Identify which cell holds the provided text, then report its (x, y) central coordinate. 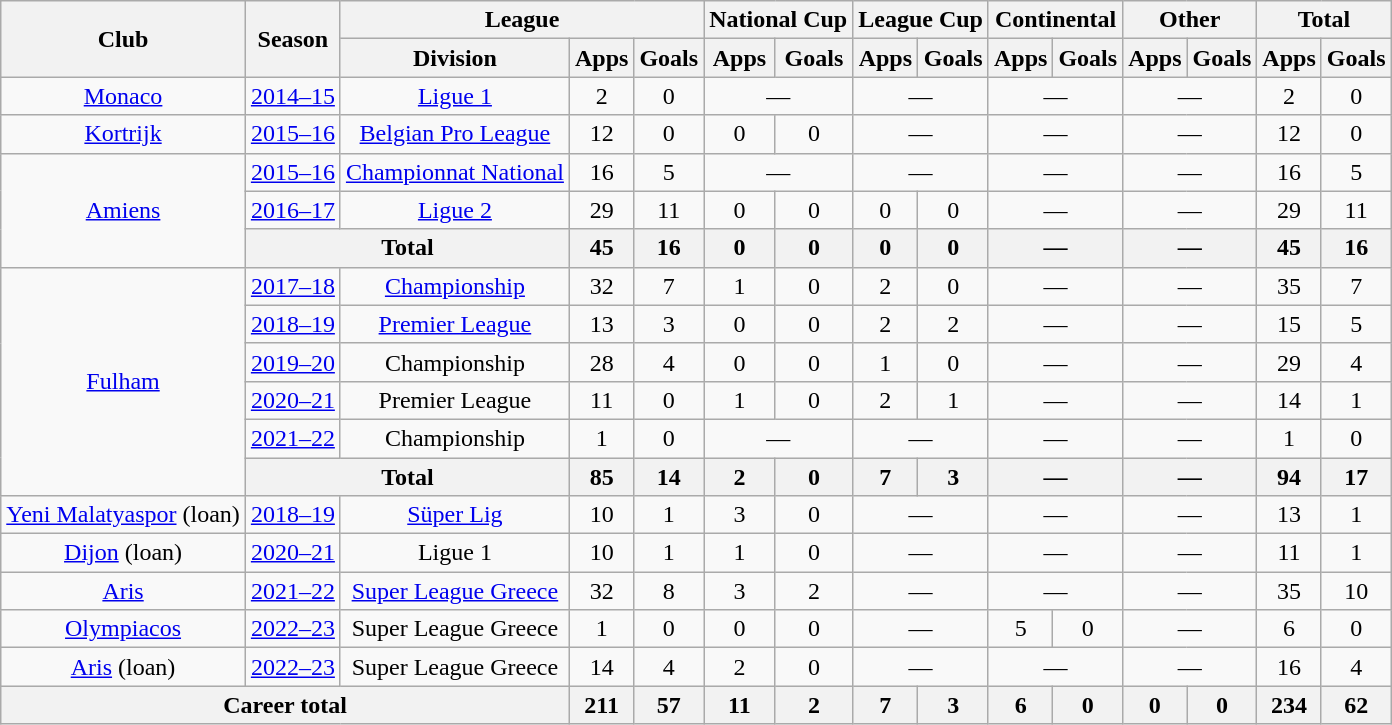
Continental (1055, 20)
Season (292, 39)
28 (601, 362)
Yeni Malatyaspor (loan) (124, 515)
57 (669, 705)
2014–15 (292, 96)
Division (454, 58)
Amiens (124, 210)
62 (1356, 705)
94 (1289, 477)
League Cup (921, 20)
211 (601, 705)
Kortrijk (124, 134)
Ligue 2 (454, 210)
League (522, 20)
Belgian Pro League (454, 134)
Olympiacos (124, 629)
Monaco (124, 96)
Aris (124, 591)
Aris (loan) (124, 667)
17 (1356, 477)
Other (1190, 20)
15 (1289, 324)
234 (1289, 705)
2019–20 (292, 362)
Süper Lig (454, 515)
Career total (286, 705)
National Cup (778, 20)
Club (124, 39)
8 (669, 591)
2017–18 (292, 286)
Fulham (124, 381)
Dijon (loan) (124, 553)
2016–17 (292, 210)
85 (601, 477)
Championnat National (454, 172)
